Detect which cell encompasses the target text, then output its [X, Y] center coordinate. 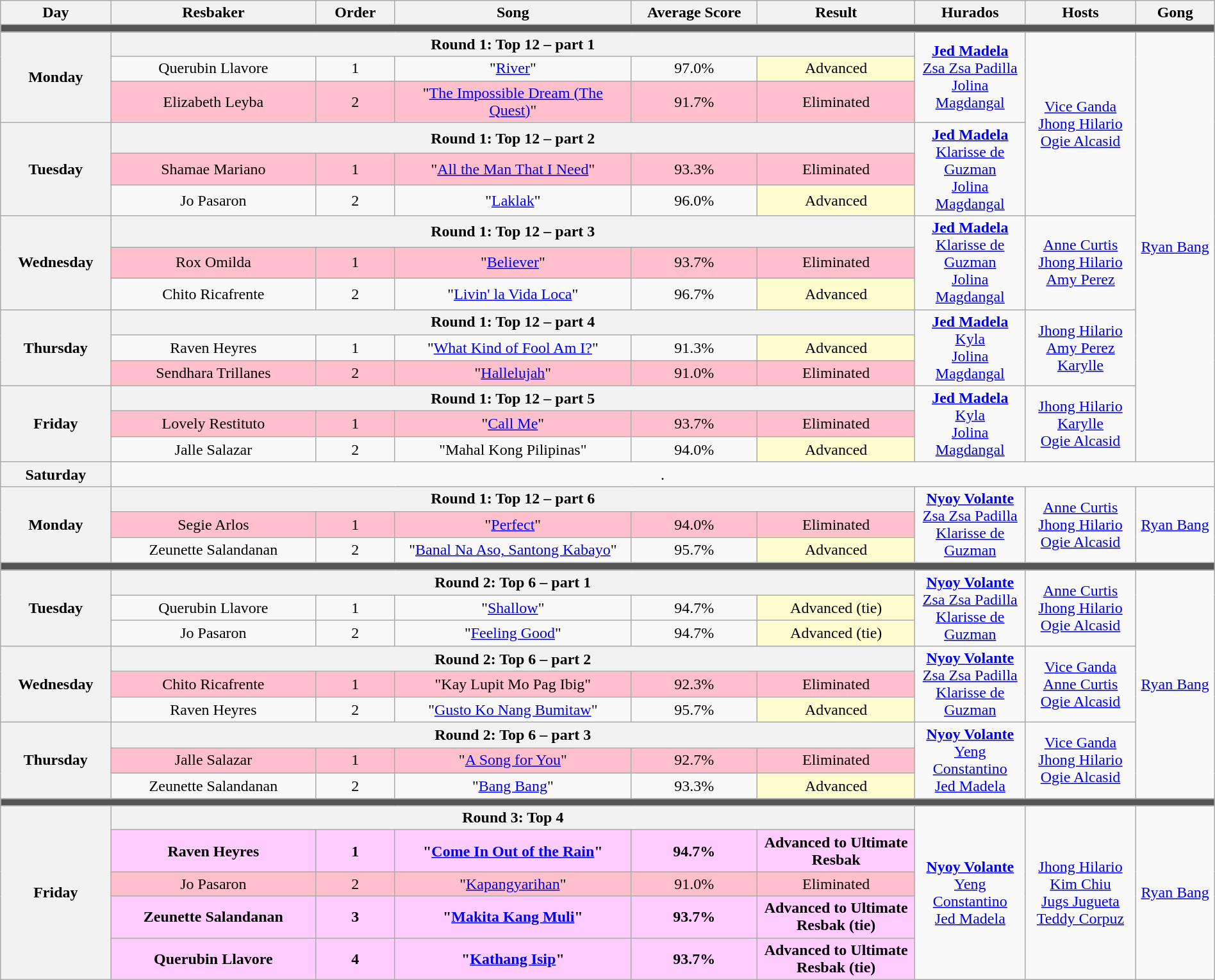
"Shallow" [513, 608]
Round 2: Top 6 – part 3 [513, 735]
Round 1: Top 12 – part 3 [513, 232]
Jhong HilarioKarylleOgie Alcasid [1080, 424]
91.3% [695, 348]
Gong [1175, 13]
92.3% [695, 684]
Round 3: Top 4 [513, 818]
"River" [513, 69]
"Bang Bang" [513, 786]
Hosts [1080, 13]
4 [355, 958]
Round 1: Top 12 – part 4 [513, 322]
"All the Man That I Need" [513, 169]
"Makita Kang Muli" [513, 917]
Round 2: Top 6 – part 1 [513, 583]
Resbaker [213, 13]
"What Kind of Fool Am I?" [513, 348]
Vice GandaAnne CurtisOgie Alcasid [1080, 684]
Average Score [695, 13]
"Livin' la Vida Loca" [513, 293]
"Hallelujah" [513, 373]
. [663, 474]
Hurados [970, 13]
"Laklak" [513, 200]
Lovely Restituto [213, 424]
Song [513, 13]
Saturday [56, 474]
Anne CurtisJhong HilarioAmy Perez [1080, 263]
Round 1: Top 12 – part 2 [513, 138]
Shamae Mariano [213, 169]
Round 2: Top 6 – part 2 [513, 659]
"Come In Out of the Rain" [513, 851]
Jhong HilarioKim ChiuJugs JuguetaTeddy Corpuz [1080, 893]
"The Impossible Dream (The Quest)" [513, 101]
"Kathang Isip" [513, 958]
Jhong HilarioAmy PerezKarylle [1080, 347]
"Kapangyarihan" [513, 884]
Order [355, 13]
Round 1: Top 12 – part 5 [513, 398]
Round 1: Top 12 – part 1 [513, 44]
Elizabeth Leyba [213, 101]
"Believer" [513, 263]
97.0% [695, 69]
"Perfect" [513, 525]
96.0% [695, 200]
Round 1: Top 12 – part 6 [513, 499]
Advanced to Ultimate Resbak [836, 851]
Segie Arlos [213, 525]
Sendhara Trillanes [213, 373]
Jed MadelaZsa Zsa PadillaJolina Magdangal [970, 77]
3 [355, 917]
"A Song for You" [513, 760]
Result [836, 13]
"Gusto Ko Nang Bumitaw" [513, 710]
"Feeling Good" [513, 633]
96.7% [695, 293]
"Mahal Kong Pilipinas" [513, 450]
92.7% [695, 760]
"Call Me" [513, 424]
Day [56, 13]
"Kay Lupit Mo Pag Ibig" [513, 684]
"Banal Na Aso, Santong Kabayo" [513, 550]
91.7% [695, 101]
Rox Omilda [213, 263]
